Output the [x, y] coordinate of the center of the cell containing the given text.  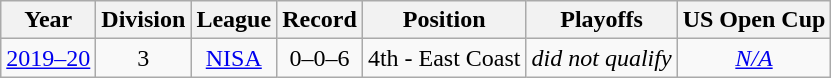
Record [320, 20]
Playoffs [602, 20]
3 [144, 58]
US Open Cup [754, 20]
N/A [754, 58]
League [234, 20]
2019–20 [48, 58]
did not qualify [602, 58]
Year [48, 20]
NISA [234, 58]
Position [444, 20]
4th - East Coast [444, 58]
Division [144, 20]
0–0–6 [320, 58]
